Determine the [X, Y] coordinate at the center of the cell enclosing the given text.  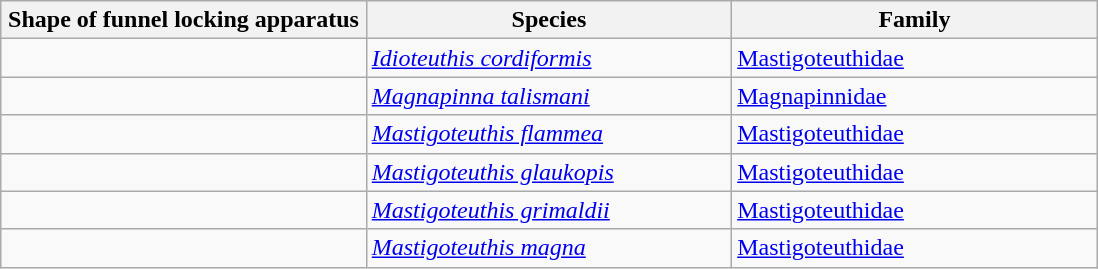
Mastigoteuthis magna [548, 248]
Family [915, 20]
Magnapinnidae [915, 96]
Magnapinna talismani [548, 96]
Shape of funnel locking apparatus [184, 20]
Species [548, 20]
Mastigoteuthis grimaldii [548, 210]
Idioteuthis cordiformis [548, 58]
Mastigoteuthis glaukopis [548, 172]
Mastigoteuthis flammea [548, 134]
